Provide the (X, Y) coordinate of the cell's center where the given text is located.  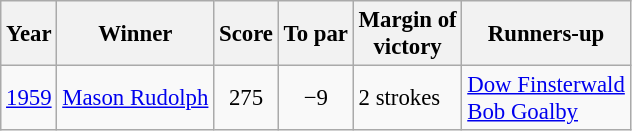
To par (316, 34)
Runners-up (546, 34)
275 (246, 98)
Dow Finsterwald Bob Goalby (546, 98)
1959 (29, 98)
Score (246, 34)
−9 (316, 98)
Margin ofvictory (408, 34)
Mason Rudolph (136, 98)
Year (29, 34)
2 strokes (408, 98)
Winner (136, 34)
